Identify which cell holds the provided text, then report its (x, y) central coordinate. 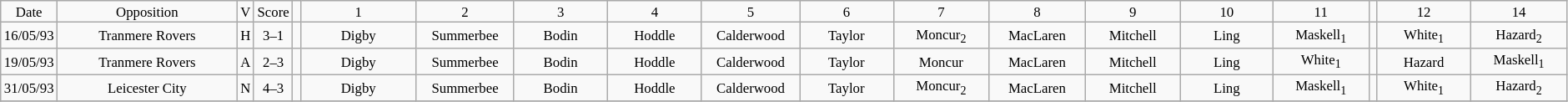
6 (847, 12)
Opposition (147, 12)
V (245, 12)
2 (465, 12)
8 (1038, 12)
2–3 (273, 62)
10 (1226, 12)
Date (29, 12)
A (245, 62)
16/05/93 (29, 35)
H (245, 35)
31/05/93 (29, 87)
11 (1321, 12)
12 (1425, 12)
Moncur (941, 62)
5 (751, 12)
Score (273, 12)
3 (560, 12)
4 (654, 12)
14 (1520, 12)
4–3 (273, 87)
19/05/93 (29, 62)
3–1 (273, 35)
9 (1133, 12)
1 (359, 12)
Leicester City (147, 87)
N (245, 87)
Hazard (1425, 62)
7 (941, 12)
